Extract the (x, y) coordinate from the center of the cell holding the provided text.  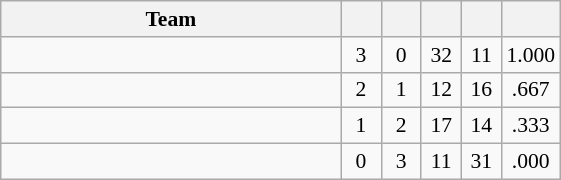
17 (441, 126)
Team (171, 19)
32 (441, 55)
1.000 (530, 55)
16 (481, 90)
.333 (530, 126)
14 (481, 126)
.000 (530, 162)
.667 (530, 90)
31 (481, 162)
12 (441, 90)
